Return the (x, y) coordinate for the center point of the cell that contains the specified text.  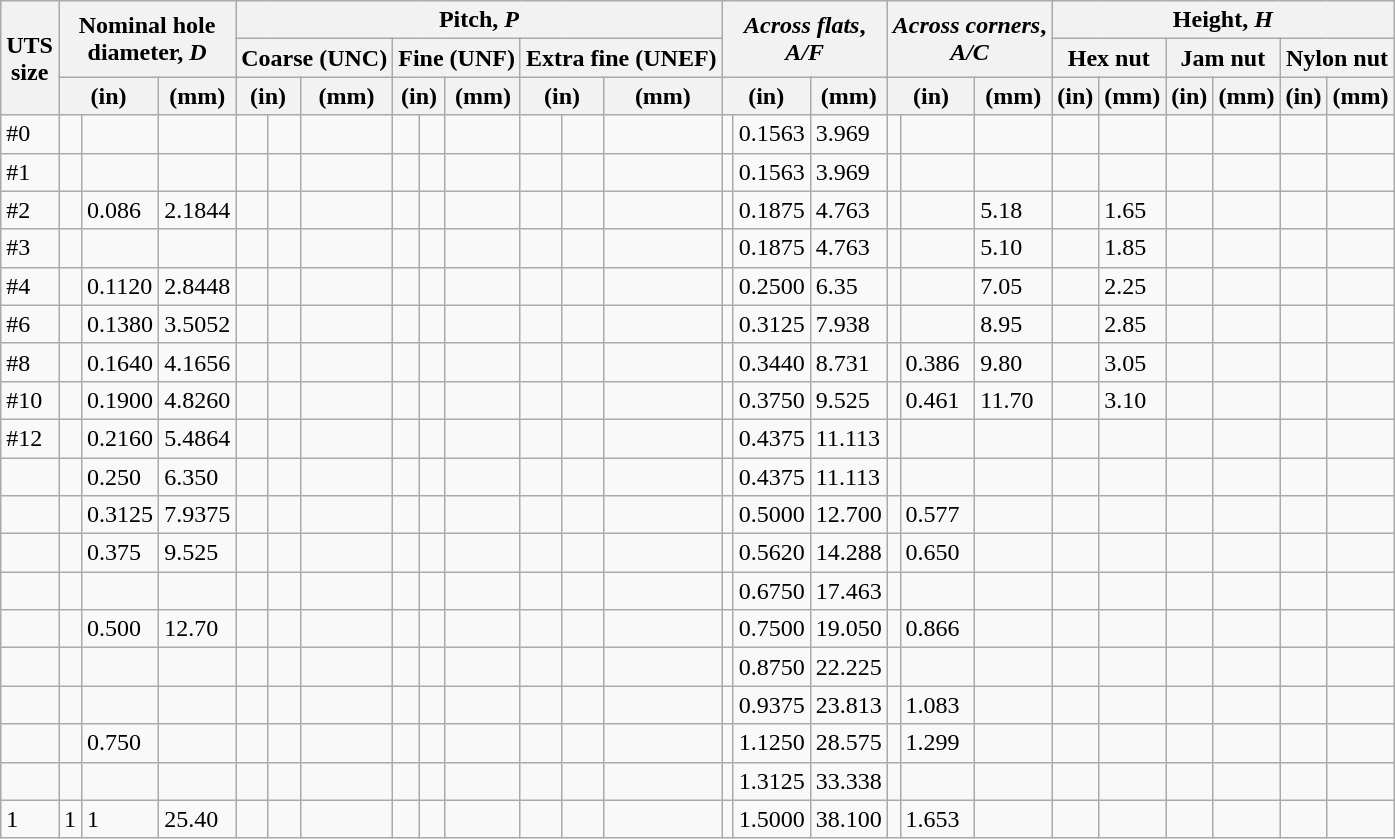
1.653 (938, 819)
8.95 (1014, 324)
#6 (30, 324)
Across corners, A/C (969, 39)
3.5052 (198, 324)
#2 (30, 210)
2.25 (1132, 286)
17.463 (848, 591)
33.338 (848, 781)
0.5620 (772, 553)
9.80 (1014, 362)
1.3125 (772, 781)
7.9375 (198, 515)
Hex nut (1109, 58)
#12 (30, 438)
0.6750 (772, 591)
14.288 (848, 553)
1.85 (1132, 248)
0.9375 (772, 705)
#4 (30, 286)
6.35 (848, 286)
23.813 (848, 705)
1.5000 (772, 819)
#8 (30, 362)
#3 (30, 248)
0.650 (938, 553)
11.70 (1014, 400)
0.866 (938, 629)
0.375 (120, 553)
5.4864 (198, 438)
0.5000 (772, 515)
2.8448 (198, 286)
2.85 (1132, 324)
#0 (30, 134)
0.2160 (120, 438)
UTSsize (30, 58)
5.18 (1014, 210)
1.299 (938, 743)
Height, H (1223, 20)
7.05 (1014, 286)
0.577 (938, 515)
0.3750 (772, 400)
0.500 (120, 629)
Pitch, P (479, 20)
Extra fine (UNEF) (621, 58)
0.1900 (120, 400)
0.7500 (772, 629)
38.100 (848, 819)
4.8260 (198, 400)
Nylon nut (1337, 58)
1.1250 (772, 743)
12.700 (848, 515)
0.2500 (772, 286)
3.10 (1132, 400)
0.750 (120, 743)
Across flats, A/F (804, 39)
4.1656 (198, 362)
0.8750 (772, 667)
Nominal hole diameter, D (146, 39)
0.3440 (772, 362)
Jam nut (1223, 58)
28.575 (848, 743)
12.70 (198, 629)
1.083 (938, 705)
1.65 (1132, 210)
0.250 (120, 477)
3.05 (1132, 362)
25.40 (198, 819)
5.10 (1014, 248)
0.1380 (120, 324)
6.350 (198, 477)
Fine (UNF) (457, 58)
7.938 (848, 324)
#10 (30, 400)
0.461 (938, 400)
0.086 (120, 210)
0.386 (938, 362)
22.225 (848, 667)
19.050 (848, 629)
2.1844 (198, 210)
8.731 (848, 362)
#1 (30, 172)
0.1640 (120, 362)
0.1120 (120, 286)
Coarse (UNC) (314, 58)
